Search for the cell housing the specified text and yield its [X, Y] center coordinate. 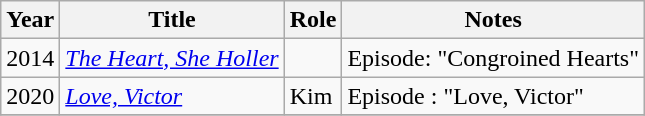
Title [172, 20]
Episode: "Congroined Hearts" [494, 58]
The Heart, She Holler [172, 58]
2014 [30, 58]
Notes [494, 20]
Love, Victor [172, 96]
2020 [30, 96]
Role [313, 20]
Kim [313, 96]
Episode : "Love, Victor" [494, 96]
Year [30, 20]
